Find where the given text appears and provide that cell's center as (x, y) coordinate. 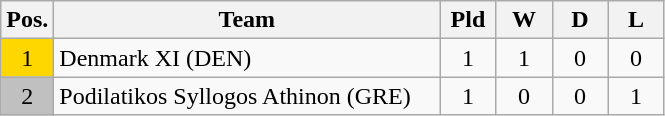
Pld (468, 20)
Podilatikos Syllogos Athinon (GRE) (247, 96)
W (524, 20)
D (580, 20)
L (636, 20)
Pos. (28, 20)
2 (28, 96)
Denmark XI (DEN) (247, 58)
Team (247, 20)
